Pinpoint the cell where the given text exists, returning its (x, y) midpoint coordinate. 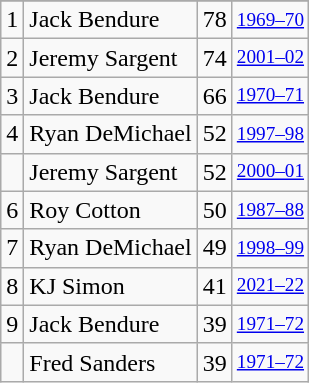
49 (214, 248)
1998–99 (270, 248)
74 (214, 58)
6 (12, 210)
Fred Sanders (110, 362)
7 (12, 248)
2000–01 (270, 172)
1 (12, 20)
66 (214, 96)
8 (12, 286)
1997–98 (270, 134)
1987–88 (270, 210)
78 (214, 20)
1970–71 (270, 96)
4 (12, 134)
Roy Cotton (110, 210)
2021–22 (270, 286)
3 (12, 96)
9 (12, 324)
KJ Simon (110, 286)
1969–70 (270, 20)
41 (214, 286)
2001–02 (270, 58)
2 (12, 58)
50 (214, 210)
